Identify which cell holds the provided text, then report its (x, y) central coordinate. 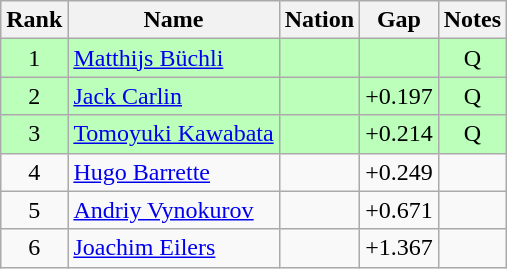
Gap (400, 20)
Notes (472, 20)
4 (34, 172)
Rank (34, 20)
+1.367 (400, 248)
+0.197 (400, 96)
Tomoyuki Kawabata (174, 134)
3 (34, 134)
1 (34, 58)
Jack Carlin (174, 96)
Name (174, 20)
Nation (319, 20)
+0.671 (400, 210)
Hugo Barrette (174, 172)
5 (34, 210)
6 (34, 248)
Joachim Eilers (174, 248)
Andriy Vynokurov (174, 210)
2 (34, 96)
+0.214 (400, 134)
+0.249 (400, 172)
Matthijs Büchli (174, 58)
